Return the (X, Y) coordinate for the center point of the cell that contains the specified text.  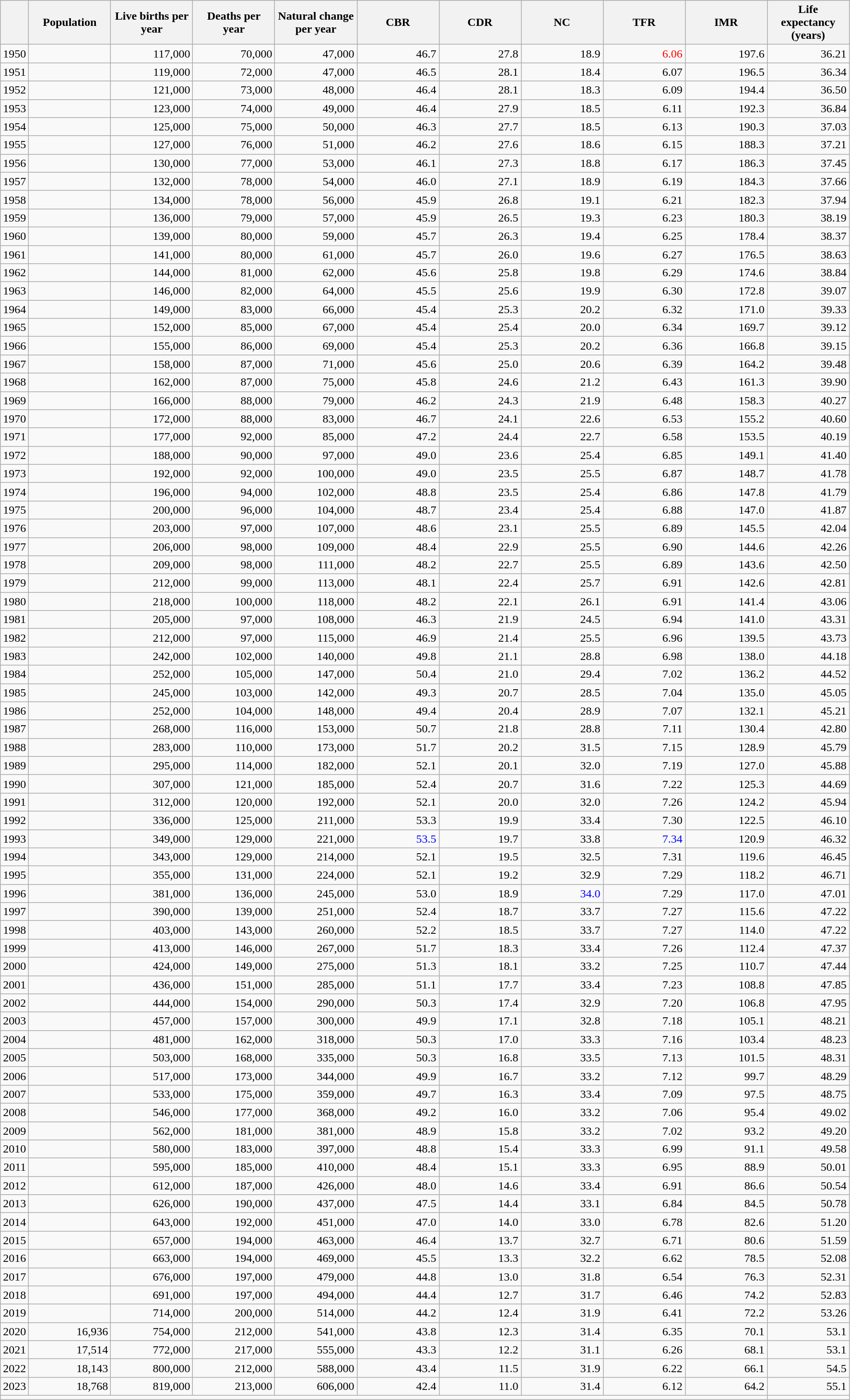
82,000 (234, 291)
CBR (398, 23)
52.08 (808, 1259)
51,000 (316, 145)
94,000 (234, 492)
Population (70, 23)
15.8 (480, 1130)
24.6 (480, 382)
7.06 (644, 1112)
99.7 (726, 1076)
31.1 (562, 1350)
47.0 (398, 1222)
26.3 (480, 236)
48.31 (808, 1058)
12.7 (480, 1295)
178.4 (726, 236)
86,000 (234, 346)
80.6 (726, 1240)
6.88 (644, 510)
6.87 (644, 473)
148.7 (726, 473)
1973 (14, 473)
546,000 (152, 1112)
23.1 (480, 528)
169.7 (726, 328)
295,000 (152, 765)
125.3 (726, 784)
43.73 (808, 638)
44.18 (808, 656)
22.6 (562, 419)
138.0 (726, 656)
7.34 (644, 839)
113,000 (316, 583)
51.3 (398, 966)
6.96 (644, 638)
46.0 (398, 181)
33.8 (562, 839)
26.1 (562, 601)
38.19 (808, 218)
335,000 (316, 1058)
48.6 (398, 528)
38.84 (808, 273)
1998 (14, 930)
1963 (14, 291)
50.54 (808, 1186)
190,000 (234, 1204)
73,000 (234, 90)
7.31 (644, 857)
19.6 (562, 255)
18.1 (480, 966)
48.0 (398, 1186)
53.26 (808, 1313)
312,000 (152, 802)
368,000 (316, 1112)
48.21 (808, 1021)
6.13 (644, 127)
130.4 (726, 729)
588,000 (316, 1368)
2020 (14, 1331)
142.6 (726, 583)
6.30 (644, 291)
47.01 (808, 894)
1968 (14, 382)
1957 (14, 181)
141,000 (152, 255)
1980 (14, 601)
7.15 (644, 747)
46.5 (398, 72)
110,000 (234, 747)
161.3 (726, 382)
21.0 (480, 674)
47.37 (808, 948)
7.16 (644, 1039)
12.4 (480, 1313)
754,000 (152, 1331)
52.31 (808, 1277)
1978 (14, 565)
1956 (14, 163)
36.50 (808, 90)
1976 (14, 528)
15.1 (480, 1167)
1990 (14, 784)
48.7 (398, 510)
11.0 (480, 1386)
541,000 (316, 1331)
88.9 (726, 1167)
7.11 (644, 729)
22.1 (480, 601)
503,000 (152, 1058)
187,000 (234, 1186)
171.0 (726, 309)
42.50 (808, 565)
218,000 (152, 601)
70,000 (234, 54)
66.1 (726, 1368)
6.54 (644, 1277)
108.8 (726, 985)
123,000 (152, 108)
1952 (14, 90)
205,000 (152, 620)
1964 (14, 309)
45.21 (808, 711)
494,000 (316, 1295)
69,000 (316, 346)
49.2 (398, 1112)
143,000 (234, 930)
1965 (14, 328)
112.4 (726, 948)
260,000 (316, 930)
190.3 (726, 127)
27.9 (480, 108)
46.1 (398, 163)
139.5 (726, 638)
25.0 (480, 364)
46.32 (808, 839)
51.20 (808, 1222)
119,000 (152, 72)
46.10 (808, 820)
1997 (14, 912)
7.20 (644, 1003)
251,000 (316, 912)
7.04 (644, 693)
2005 (14, 1058)
117,000 (152, 54)
6.07 (644, 72)
186.3 (726, 163)
643,000 (152, 1222)
Deaths per year (234, 23)
37.94 (808, 200)
24.1 (480, 419)
64,000 (316, 291)
Live births per year (152, 23)
74,000 (234, 108)
2022 (14, 1368)
22.4 (480, 583)
52.2 (398, 930)
39.90 (808, 382)
2012 (14, 1186)
1987 (14, 729)
33.0 (562, 1222)
6.53 (644, 419)
41.79 (808, 492)
206,000 (152, 546)
27.6 (480, 145)
426,000 (316, 1186)
6.17 (644, 163)
26.5 (480, 218)
37.03 (808, 127)
6.11 (644, 108)
135.0 (726, 693)
1971 (14, 437)
211,000 (316, 820)
44.52 (808, 674)
38.37 (808, 236)
318,000 (316, 1039)
1981 (14, 620)
16.8 (480, 1058)
39.12 (808, 328)
31.6 (562, 784)
151,000 (234, 985)
28.5 (562, 693)
517,000 (152, 1076)
59,000 (316, 236)
119.6 (726, 857)
40.19 (808, 437)
16.7 (480, 1076)
21.4 (480, 638)
114,000 (234, 765)
13.7 (480, 1240)
209,000 (152, 565)
182.3 (726, 200)
29.4 (562, 674)
12.2 (480, 1350)
97.5 (726, 1094)
46.45 (808, 857)
7.30 (644, 820)
105,000 (234, 674)
106.8 (726, 1003)
188,000 (152, 455)
1977 (14, 546)
54.5 (808, 1368)
1979 (14, 583)
53,000 (316, 163)
1966 (14, 346)
268,000 (152, 729)
28.9 (562, 711)
172.8 (726, 291)
772,000 (152, 1350)
39.07 (808, 291)
118,000 (316, 601)
77,000 (234, 163)
45.88 (808, 765)
54,000 (316, 181)
1999 (14, 948)
6.85 (644, 455)
6.41 (644, 1313)
7.22 (644, 784)
14.0 (480, 1222)
147,000 (316, 674)
42.04 (808, 528)
451,000 (316, 1222)
663,000 (152, 1259)
6.99 (644, 1149)
Life expectancy (years) (808, 23)
147.8 (726, 492)
1995 (14, 875)
93.2 (726, 1130)
64.2 (726, 1386)
1983 (14, 656)
90,000 (234, 455)
283,000 (152, 747)
42.81 (808, 583)
49.7 (398, 1094)
149.1 (726, 455)
49.02 (808, 1112)
6.78 (644, 1222)
18.6 (562, 145)
580,000 (152, 1149)
48.29 (808, 1076)
56,000 (316, 200)
122.5 (726, 820)
82.6 (726, 1222)
1960 (14, 236)
2002 (14, 1003)
144.6 (726, 546)
46.71 (808, 875)
48.75 (808, 1094)
130,000 (152, 163)
184.3 (726, 181)
145.5 (726, 528)
78.5 (726, 1259)
6.94 (644, 620)
86.6 (726, 1186)
217,000 (234, 1350)
214,000 (316, 857)
6.34 (644, 328)
27.7 (480, 127)
41.40 (808, 455)
349,000 (152, 839)
16.0 (480, 1112)
463,000 (316, 1240)
196.5 (726, 72)
32.8 (562, 1021)
47.95 (808, 1003)
2014 (14, 1222)
6.98 (644, 656)
1953 (14, 108)
91.1 (726, 1149)
403,000 (152, 930)
52.83 (808, 1295)
1959 (14, 218)
50.01 (808, 1167)
136.2 (726, 674)
39.15 (808, 346)
109,000 (316, 546)
6.62 (644, 1259)
101.5 (726, 1058)
23.4 (480, 510)
275,000 (316, 966)
196,000 (152, 492)
31.5 (562, 747)
1989 (14, 765)
57,000 (316, 218)
143.6 (726, 565)
6.19 (644, 181)
36.34 (808, 72)
2013 (14, 1204)
53.0 (398, 894)
6.15 (644, 145)
67,000 (316, 328)
1994 (14, 857)
2010 (14, 1149)
17.0 (480, 1039)
155,000 (152, 346)
118.2 (726, 875)
444,000 (152, 1003)
108,000 (316, 620)
34.0 (562, 894)
44.69 (808, 784)
41.87 (808, 510)
19.7 (480, 839)
45.8 (398, 382)
7.13 (644, 1058)
6.35 (644, 1331)
70.1 (726, 1331)
7.23 (644, 985)
437,000 (316, 1204)
32.7 (562, 1240)
224,000 (316, 875)
95.4 (726, 1112)
16.3 (480, 1094)
2021 (14, 1350)
221,000 (316, 839)
53.3 (398, 820)
21.8 (480, 729)
2004 (14, 1039)
24.3 (480, 400)
153.5 (726, 437)
39.33 (808, 309)
2018 (14, 1295)
18,768 (70, 1386)
Natural change per year (316, 23)
2000 (14, 966)
26.8 (480, 200)
355,000 (152, 875)
2023 (14, 1386)
819,000 (152, 1386)
1951 (14, 72)
6.06 (644, 54)
50.78 (808, 1204)
71,000 (316, 364)
413,000 (152, 948)
47.5 (398, 1204)
1958 (14, 200)
6.21 (644, 200)
6.39 (644, 364)
20.1 (480, 765)
1988 (14, 747)
174.6 (726, 273)
84.5 (726, 1204)
7.12 (644, 1076)
27.8 (480, 54)
1985 (14, 693)
19.2 (480, 875)
47.85 (808, 985)
307,000 (152, 784)
2006 (14, 1076)
182,000 (316, 765)
117.0 (726, 894)
81,000 (234, 273)
14.6 (480, 1186)
1984 (14, 674)
IMR (726, 23)
48,000 (316, 90)
50.4 (398, 674)
154,000 (234, 1003)
6.26 (644, 1350)
105.1 (726, 1021)
55.1 (808, 1386)
142,000 (316, 693)
158,000 (152, 364)
46.9 (398, 638)
20.6 (562, 364)
397,000 (316, 1149)
116,000 (234, 729)
1950 (14, 54)
42.26 (808, 546)
21.1 (480, 656)
19.3 (562, 218)
15.4 (480, 1149)
562,000 (152, 1130)
45.79 (808, 747)
157,000 (234, 1021)
107,000 (316, 528)
37.66 (808, 181)
45.05 (808, 693)
6.58 (644, 437)
691,000 (152, 1295)
181,000 (234, 1130)
37.45 (808, 163)
180.3 (726, 218)
40.27 (808, 400)
26.0 (480, 255)
13.3 (480, 1259)
TFR (644, 23)
43.4 (398, 1368)
7.25 (644, 966)
6.95 (644, 1167)
6.36 (644, 346)
1954 (14, 127)
44.8 (398, 1277)
242,000 (152, 656)
45.94 (808, 802)
110.7 (726, 966)
390,000 (152, 912)
188.3 (726, 145)
1975 (14, 510)
22.9 (480, 546)
267,000 (316, 948)
36.84 (808, 108)
176.5 (726, 255)
115,000 (316, 638)
31.7 (562, 1295)
7.18 (644, 1021)
40.60 (808, 419)
144,000 (152, 273)
1974 (14, 492)
99,000 (234, 583)
131,000 (234, 875)
25.6 (480, 291)
1982 (14, 638)
32.2 (562, 1259)
128.9 (726, 747)
115.6 (726, 912)
2009 (14, 1130)
6.86 (644, 492)
213,000 (234, 1386)
1969 (14, 400)
164.2 (726, 364)
6.46 (644, 1295)
203,000 (152, 528)
6.32 (644, 309)
1961 (14, 255)
72,000 (234, 72)
626,000 (152, 1204)
457,000 (152, 1021)
47.44 (808, 966)
48.1 (398, 583)
1955 (14, 145)
74.2 (726, 1295)
27.1 (480, 181)
155.2 (726, 419)
19.1 (562, 200)
7.07 (644, 711)
175,000 (234, 1094)
68.1 (726, 1350)
24.4 (480, 437)
1991 (14, 802)
424,000 (152, 966)
14.4 (480, 1204)
13.0 (480, 1277)
11.5 (480, 1368)
152,000 (152, 328)
2019 (14, 1313)
166,000 (152, 400)
48.23 (808, 1039)
27.3 (480, 163)
183,000 (234, 1149)
800,000 (152, 1368)
6.22 (644, 1368)
132,000 (152, 181)
359,000 (316, 1094)
43.06 (808, 601)
148,000 (316, 711)
158.3 (726, 400)
47.2 (398, 437)
50,000 (316, 127)
61,000 (316, 255)
469,000 (316, 1259)
43.8 (398, 1331)
166.8 (726, 346)
72.2 (726, 1313)
410,000 (316, 1167)
19.5 (480, 857)
714,000 (152, 1313)
44.2 (398, 1313)
194.4 (726, 90)
1986 (14, 711)
2017 (14, 1277)
33.1 (562, 1204)
16,936 (70, 1331)
606,000 (316, 1386)
37.21 (808, 145)
39.48 (808, 364)
124.2 (726, 802)
344,000 (316, 1076)
1962 (14, 273)
66,000 (316, 309)
1967 (14, 364)
2003 (14, 1021)
NC (562, 23)
120,000 (234, 802)
49.4 (398, 711)
76.3 (726, 1277)
6.27 (644, 255)
2008 (14, 1112)
2015 (14, 1240)
7.09 (644, 1094)
62,000 (316, 273)
6.90 (644, 546)
76,000 (234, 145)
479,000 (316, 1277)
533,000 (152, 1094)
18.7 (480, 912)
53.5 (398, 839)
555,000 (316, 1350)
6.25 (644, 236)
25.7 (562, 583)
168,000 (234, 1058)
25.8 (480, 273)
141.4 (726, 601)
1993 (14, 839)
2001 (14, 985)
197.6 (726, 54)
290,000 (316, 1003)
44.4 (398, 1295)
336,000 (152, 820)
12.3 (480, 1331)
481,000 (152, 1039)
120.9 (726, 839)
111,000 (316, 565)
49.8 (398, 656)
285,000 (316, 985)
43.3 (398, 1350)
2016 (14, 1259)
172,000 (152, 419)
41.78 (808, 473)
18.4 (562, 72)
18,143 (70, 1368)
1972 (14, 455)
595,000 (152, 1167)
1996 (14, 894)
38.63 (808, 255)
17.1 (480, 1021)
23.6 (480, 455)
127,000 (152, 145)
1970 (14, 419)
31.8 (562, 1277)
147.0 (726, 510)
42.80 (808, 729)
103.4 (726, 1039)
103,000 (234, 693)
49,000 (316, 108)
6.84 (644, 1204)
300,000 (316, 1021)
36.21 (808, 54)
17.4 (480, 1003)
20.4 (480, 711)
49.20 (808, 1130)
96,000 (234, 510)
114.0 (726, 930)
192.3 (726, 108)
612,000 (152, 1186)
514,000 (316, 1313)
436,000 (152, 985)
17,514 (70, 1350)
7.19 (644, 765)
657,000 (152, 1240)
2011 (14, 1167)
140,000 (316, 656)
1992 (14, 820)
49.3 (398, 693)
19.8 (562, 273)
6.23 (644, 218)
49.58 (808, 1149)
6.09 (644, 90)
51.1 (398, 985)
132.1 (726, 711)
48.9 (398, 1130)
51.59 (808, 1240)
6.43 (644, 382)
43.31 (808, 620)
42.4 (398, 1386)
33.5 (562, 1058)
6.48 (644, 400)
676,000 (152, 1277)
134,000 (152, 200)
19.4 (562, 236)
141.0 (726, 620)
CDR (480, 23)
153,000 (316, 729)
17.7 (480, 985)
343,000 (152, 857)
127.0 (726, 765)
6.29 (644, 273)
21.2 (562, 382)
2007 (14, 1094)
24.5 (562, 620)
18.8 (562, 163)
32.5 (562, 857)
6.12 (644, 1386)
50.7 (398, 729)
6.71 (644, 1240)
